Detect which cell encompasses the target text, then output its [x, y] center coordinate. 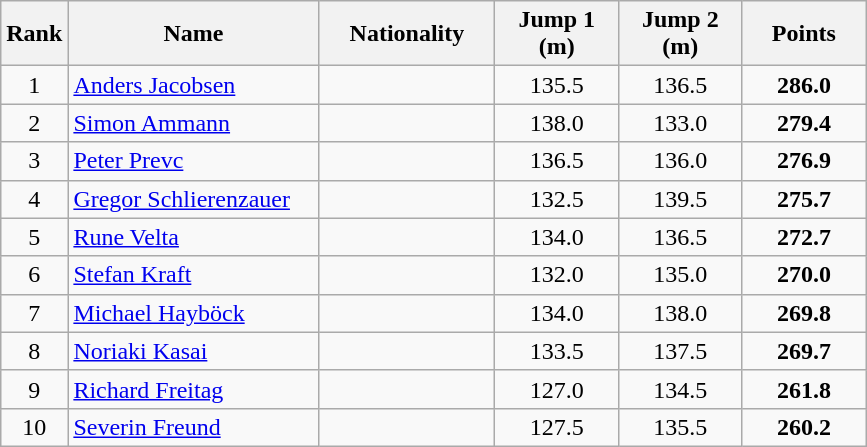
139.5 [681, 199]
276.9 [804, 161]
260.2 [804, 427]
9 [34, 389]
Stefan Kraft [194, 275]
Peter Prevc [194, 161]
136.0 [681, 161]
135.0 [681, 275]
Rank [34, 34]
Gregor Schlierenzauer [194, 199]
127.0 [557, 389]
3 [34, 161]
137.5 [681, 351]
270.0 [804, 275]
Richard Freitag [194, 389]
132.0 [557, 275]
Anders Jacobsen [194, 85]
134.5 [681, 389]
7 [34, 313]
10 [34, 427]
Jump 1 (m) [557, 34]
Simon Ammann [194, 123]
279.4 [804, 123]
127.5 [557, 427]
Noriaki Kasai [194, 351]
269.7 [804, 351]
133.5 [557, 351]
5 [34, 237]
286.0 [804, 85]
1 [34, 85]
261.8 [804, 389]
Rune Velta [194, 237]
Jump 2 (m) [681, 34]
4 [34, 199]
Nationality [407, 34]
Severin Freund [194, 427]
Points [804, 34]
Michael Hayböck [194, 313]
2 [34, 123]
269.8 [804, 313]
275.7 [804, 199]
Name [194, 34]
133.0 [681, 123]
6 [34, 275]
132.5 [557, 199]
272.7 [804, 237]
8 [34, 351]
